Provide the (x, y) coordinate of the cell's center where the given text is located.  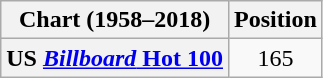
US Billboard Hot 100 (115, 58)
165 (276, 58)
Chart (1958–2018) (115, 20)
Position (276, 20)
